Output the [X, Y] coordinate of the center of the cell containing the given text.  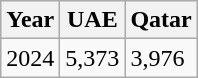
Qatar [161, 20]
UAE [92, 20]
3,976 [161, 58]
Year [30, 20]
5,373 [92, 58]
2024 [30, 58]
